Identify which cell holds the provided text, then report its (X, Y) central coordinate. 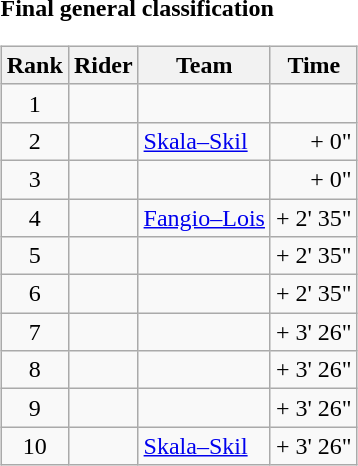
Fangio–Lois (204, 217)
6 (34, 294)
1 (34, 103)
5 (34, 256)
4 (34, 217)
9 (34, 408)
Rider (103, 65)
8 (34, 370)
10 (34, 446)
3 (34, 179)
Rank (34, 65)
2 (34, 141)
Time (314, 65)
7 (34, 332)
Team (204, 65)
